From the cell containing the given text, extract its center point as [X, Y] coordinate. 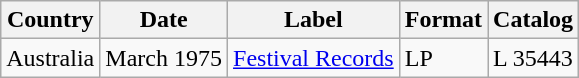
LP [443, 58]
Country [50, 20]
Festival Records [314, 58]
Australia [50, 58]
Format [443, 20]
Date [164, 20]
Catalog [534, 20]
Label [314, 20]
L 35443 [534, 58]
March 1975 [164, 58]
